Pinpoint the cell where the given text exists, returning its (X, Y) midpoint coordinate. 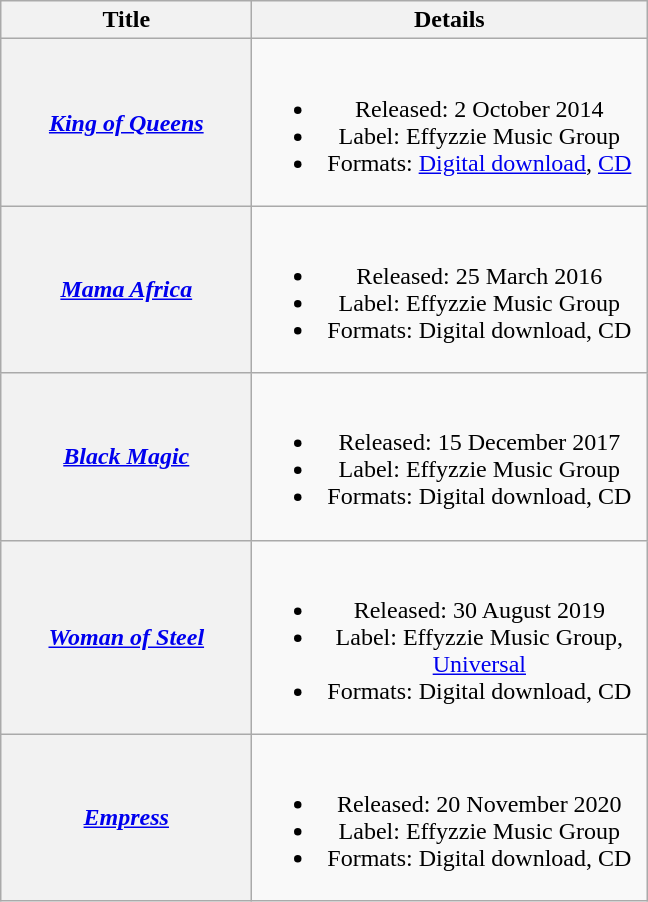
Released: 2 October 2014Label: Effyzzie Music GroupFormats: Digital download, CD (450, 122)
King of Queens (126, 122)
Released: 25 March 2016Label: Effyzzie Music GroupFormats: Digital download, CD (450, 290)
Details (450, 20)
Woman of Steel (126, 637)
Empress (126, 818)
Released: 30 August 2019Label: Effyzzie Music Group, UniversalFormats: Digital download, CD (450, 637)
Released: 15 December 2017Label: Effyzzie Music GroupFormats: Digital download, CD (450, 456)
Title (126, 20)
Mama Africa (126, 290)
Black Magic (126, 456)
Released: 20 November 2020Label: Effyzzie Music GroupFormats: Digital download, CD (450, 818)
